Provide the (X, Y) coordinate of the cell's center where the given text is located.  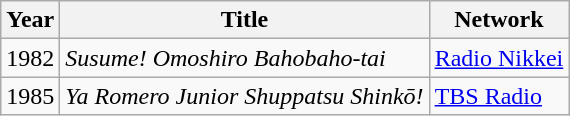
1985 (30, 96)
Ya Romero Junior Shuppatsu Shinkō! (244, 96)
Network (499, 20)
1982 (30, 58)
TBS Radio (499, 96)
Radio Nikkei (499, 58)
Susume! Omoshiro Bahobaho-tai (244, 58)
Title (244, 20)
Year (30, 20)
